Determine the [X, Y] coordinate at the center of the cell enclosing the given text.  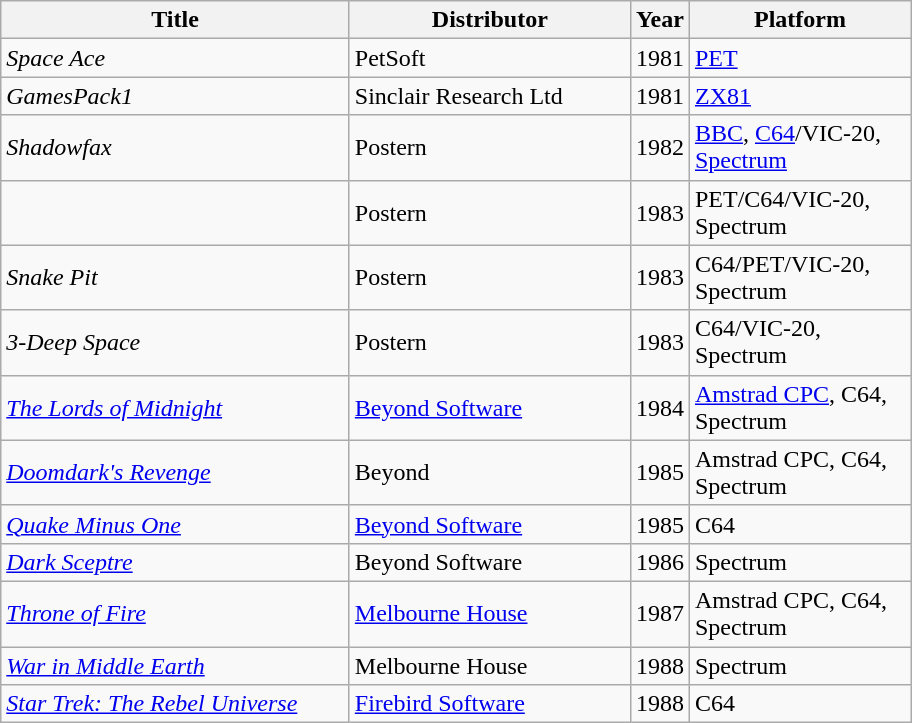
1982 [660, 148]
1987 [660, 614]
Snake Pit [176, 278]
Space Ace [176, 58]
ZX81 [800, 96]
Sinclair Research Ltd [490, 96]
GamesPack1 [176, 96]
1984 [660, 408]
Title [176, 20]
The Lords of Midnight [176, 408]
Quake Minus One [176, 524]
1986 [660, 562]
Throne of Fire [176, 614]
3-Deep Space [176, 342]
Distributor [490, 20]
Beyond [490, 472]
C64/PET/VIC-20, Spectrum [800, 278]
C64/VIC-20, Spectrum [800, 342]
Firebird Software [490, 704]
Doomdark's Revenge [176, 472]
Shadowfax [176, 148]
PET [800, 58]
Platform [800, 20]
Dark Sceptre [176, 562]
Star Trek: The Rebel Universe [176, 704]
War in Middle Earth [176, 665]
PetSoft [490, 58]
Year [660, 20]
PET/C64/VIC-20, Spectrum [800, 212]
BBC, C64/VIC-20, Spectrum [800, 148]
